Detect which cell encompasses the target text, then output its (X, Y) center coordinate. 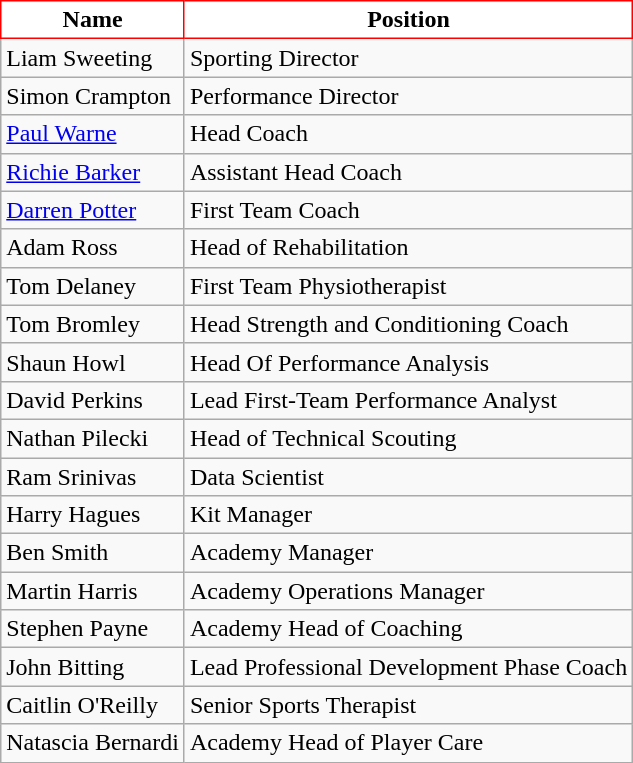
Liam Sweeting (93, 58)
Darren Potter (93, 210)
Natascia Bernardi (93, 743)
Head Strength and Conditioning Coach (408, 324)
Lead Professional Development Phase Coach (408, 667)
Academy Head of Coaching (408, 629)
Tom Bromley (93, 324)
Head Coach (408, 134)
David Perkins (93, 400)
Academy Operations Manager (408, 591)
Stephen Payne (93, 629)
Simon Crampton (93, 96)
Academy Head of Player Care (408, 743)
Head Of Performance Analysis (408, 362)
Lead First-Team Performance Analyst (408, 400)
Academy Manager (408, 553)
Harry Hagues (93, 515)
Adam Ross (93, 248)
Nathan Pilecki (93, 438)
Name (93, 20)
First Team Coach (408, 210)
Head of Rehabilitation (408, 248)
Data Scientist (408, 477)
Kit Manager (408, 515)
Position (408, 20)
Ram Srinivas (93, 477)
John Bitting (93, 667)
Senior Sports Therapist (408, 705)
Tom Delaney (93, 286)
Sporting Director (408, 58)
Richie Barker (93, 172)
Shaun Howl (93, 362)
Ben Smith (93, 553)
Paul Warne (93, 134)
Head of Technical Scouting (408, 438)
Performance Director (408, 96)
Martin Harris (93, 591)
Caitlin O'Reilly (93, 705)
First Team Physiotherapist (408, 286)
Assistant Head Coach (408, 172)
